From the cell containing the given text, extract its center point as (x, y) coordinate. 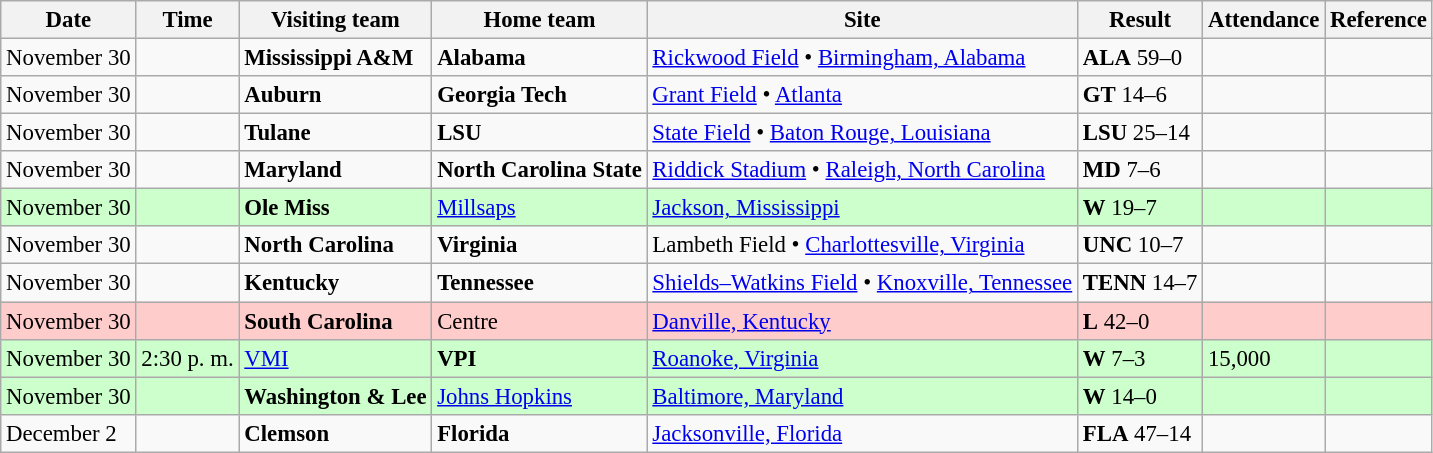
2:30 p. m. (188, 358)
Rickwood Field • Birmingham, Alabama (862, 58)
Attendance (1264, 20)
Maryland (336, 170)
UNC 10–7 (1140, 245)
W 7–3 (1140, 358)
Kentucky (336, 283)
15,000 (1264, 358)
ALA 59–0 (1140, 58)
Tulane (336, 133)
Tennessee (540, 283)
LSU (540, 133)
Jackson, Mississippi (862, 208)
VPI (540, 358)
MD 7–6 (1140, 170)
Florida (540, 433)
Millsaps (540, 208)
State Field • Baton Rouge, Louisiana (862, 133)
W 19–7 (1140, 208)
Site (862, 20)
L 42–0 (1140, 321)
Washington & Lee (336, 396)
Virginia (540, 245)
Clemson (336, 433)
Danville, Kentucky (862, 321)
Home team (540, 20)
Lambeth Field • Charlottesville, Virginia (862, 245)
Riddick Stadium • Raleigh, North Carolina (862, 170)
TENN 14–7 (1140, 283)
Georgia Tech (540, 95)
North Carolina (336, 245)
Result (1140, 20)
Mississippi A&M (336, 58)
Date (68, 20)
Centre (540, 321)
Grant Field • Atlanta (862, 95)
North Carolina State (540, 170)
Auburn (336, 95)
Ole Miss (336, 208)
Roanoke, Virginia (862, 358)
LSU 25–14 (1140, 133)
GT 14–6 (1140, 95)
Reference (1379, 20)
South Carolina (336, 321)
Johns Hopkins (540, 396)
Jacksonville, Florida (862, 433)
Baltimore, Maryland (862, 396)
Shields–Watkins Field • Knoxville, Tennessee (862, 283)
Visiting team (336, 20)
Alabama (540, 58)
VMI (336, 358)
December 2 (68, 433)
FLA 47–14 (1140, 433)
Time (188, 20)
W 14–0 (1140, 396)
